Scan for the cell matching the given text and deliver its (X, Y) coordinate at center. 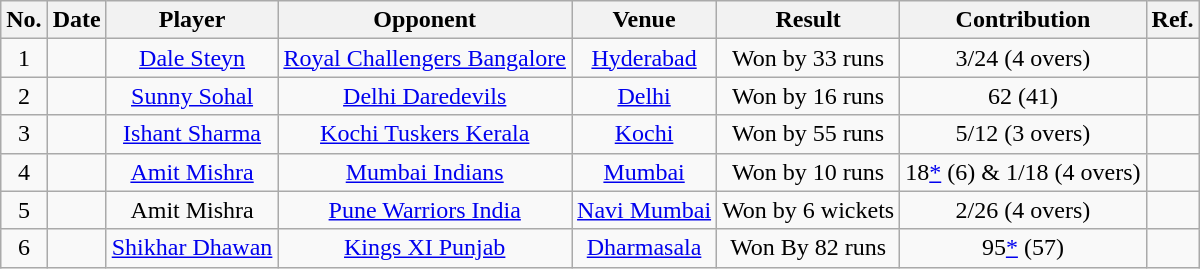
Won by 10 runs (808, 172)
Dale Steyn (192, 58)
5/12 (3 overs) (1023, 134)
No. (24, 20)
Kochi (644, 134)
Shikhar Dhawan (192, 248)
Kochi Tuskers Kerala (425, 134)
Mumbai (644, 172)
Sunny Sohal (192, 96)
Opponent (425, 20)
Ishant Sharma (192, 134)
Result (808, 20)
Date (76, 20)
62 (41) (1023, 96)
1 (24, 58)
3 (24, 134)
2 (24, 96)
3/24 (4 overs) (1023, 58)
4 (24, 172)
Navi Mumbai (644, 210)
Won by 33 runs (808, 58)
Pune Warriors India (425, 210)
Won by 55 runs (808, 134)
Ref. (1172, 20)
Royal Challengers Bangalore (425, 58)
Delhi Daredevils (425, 96)
Won by 6 wickets (808, 210)
18* (6) & 1/18 (4 overs) (1023, 172)
Won By 82 runs (808, 248)
2/26 (4 overs) (1023, 210)
Kings XI Punjab (425, 248)
Dharmasala (644, 248)
Contribution (1023, 20)
Delhi (644, 96)
5 (24, 210)
Mumbai Indians (425, 172)
6 (24, 248)
Hyderabad (644, 58)
Player (192, 20)
Venue (644, 20)
95* (57) (1023, 248)
Won by 16 runs (808, 96)
